For the text-containing cell, return its midpoint in [X, Y] coordinate format. 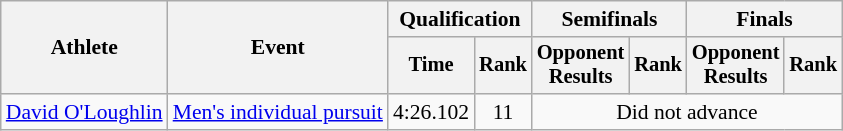
Time [431, 66]
Athlete [84, 48]
Did not advance [687, 112]
Qualification [460, 19]
David O'Loughlin [84, 112]
Men's individual pursuit [278, 112]
Semifinals [610, 19]
Finals [764, 19]
4:26.102 [431, 112]
11 [503, 112]
Event [278, 48]
